Extract the (X, Y) coordinate from the center of the cell holding the provided text.  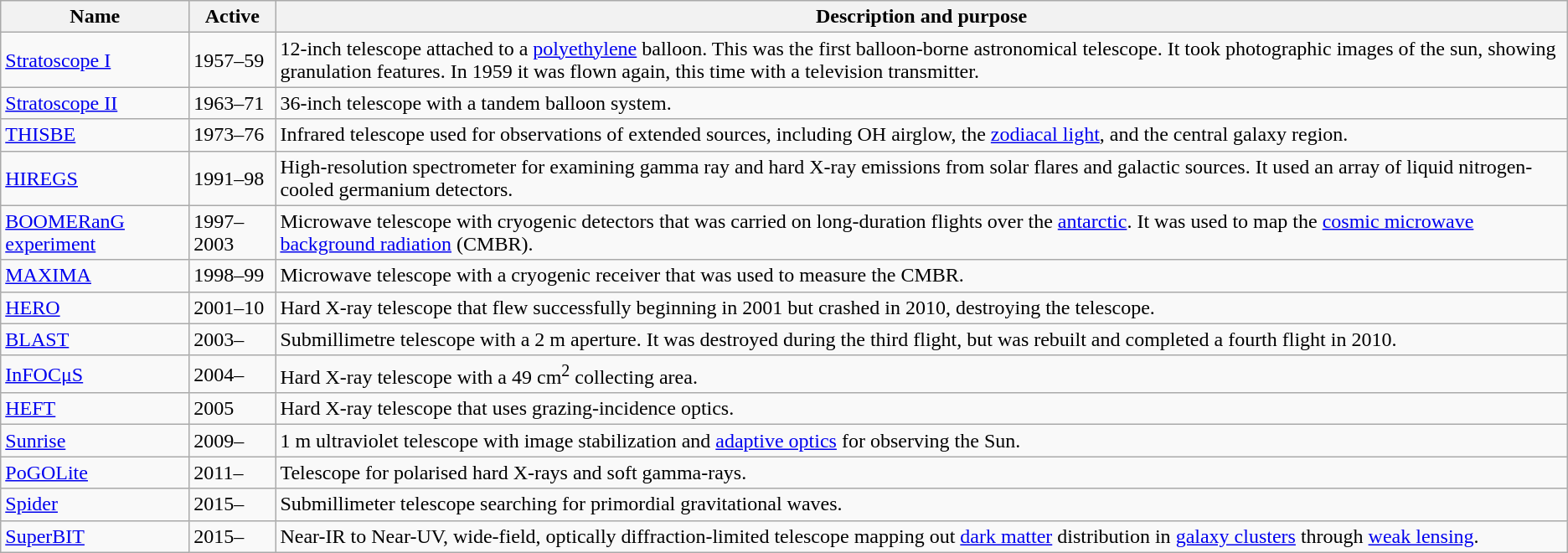
Stratoscope II (95, 103)
36-inch telescope with a tandem balloon system. (921, 103)
Infrared telescope used for observations of extended sources, including OH airglow, the zodiacal light, and the central galaxy region. (921, 135)
Active (233, 17)
Telescope for polarised hard X-rays and soft gamma-rays. (921, 473)
PoGOLite (95, 473)
Sunrise (95, 441)
2001–10 (233, 308)
Stratoscope I (95, 60)
MAXIMA (95, 276)
InFOCμS (95, 374)
1957–59 (233, 60)
BLAST (95, 339)
Hard X-ray telescope that uses grazing-incidence optics. (921, 409)
1973–76 (233, 135)
Submillimetre telescope with a 2 m aperture. It was destroyed during the third flight, but was rebuilt and completed a fourth flight in 2010. (921, 339)
1991–98 (233, 178)
Name (95, 17)
1997–2003 (233, 233)
Spider (95, 504)
BOOMERanG experiment (95, 233)
HEFT (95, 409)
1998–99 (233, 276)
THISBE (95, 135)
SuperBIT (95, 536)
Hard X-ray telescope with a 49 cm2 collecting area. (921, 374)
HERO (95, 308)
2011– (233, 473)
2004– (233, 374)
Submillimeter telescope searching for primordial gravitational waves. (921, 504)
2009– (233, 441)
1 m ultraviolet telescope with image stabilization and adaptive optics for observing the Sun. (921, 441)
1963–71 (233, 103)
HIREGS (95, 178)
2003– (233, 339)
Microwave telescope with a cryogenic receiver that was used to measure the CMBR. (921, 276)
Description and purpose (921, 17)
2005 (233, 409)
Near-IR to Near-UV, wide-field, optically diffraction-limited telescope mapping out dark matter distribution in galaxy clusters through weak lensing. (921, 536)
Hard X-ray telescope that flew successfully beginning in 2001 but crashed in 2010, destroying the telescope. (921, 308)
